Identify which cell holds the provided text, then report its [X, Y] central coordinate. 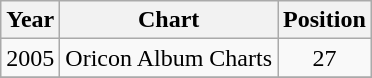
Year [30, 20]
Chart [169, 20]
27 [325, 58]
2005 [30, 58]
Oricon Album Charts [169, 58]
Position [325, 20]
